Identify which cell holds the provided text, then report its [X, Y] central coordinate. 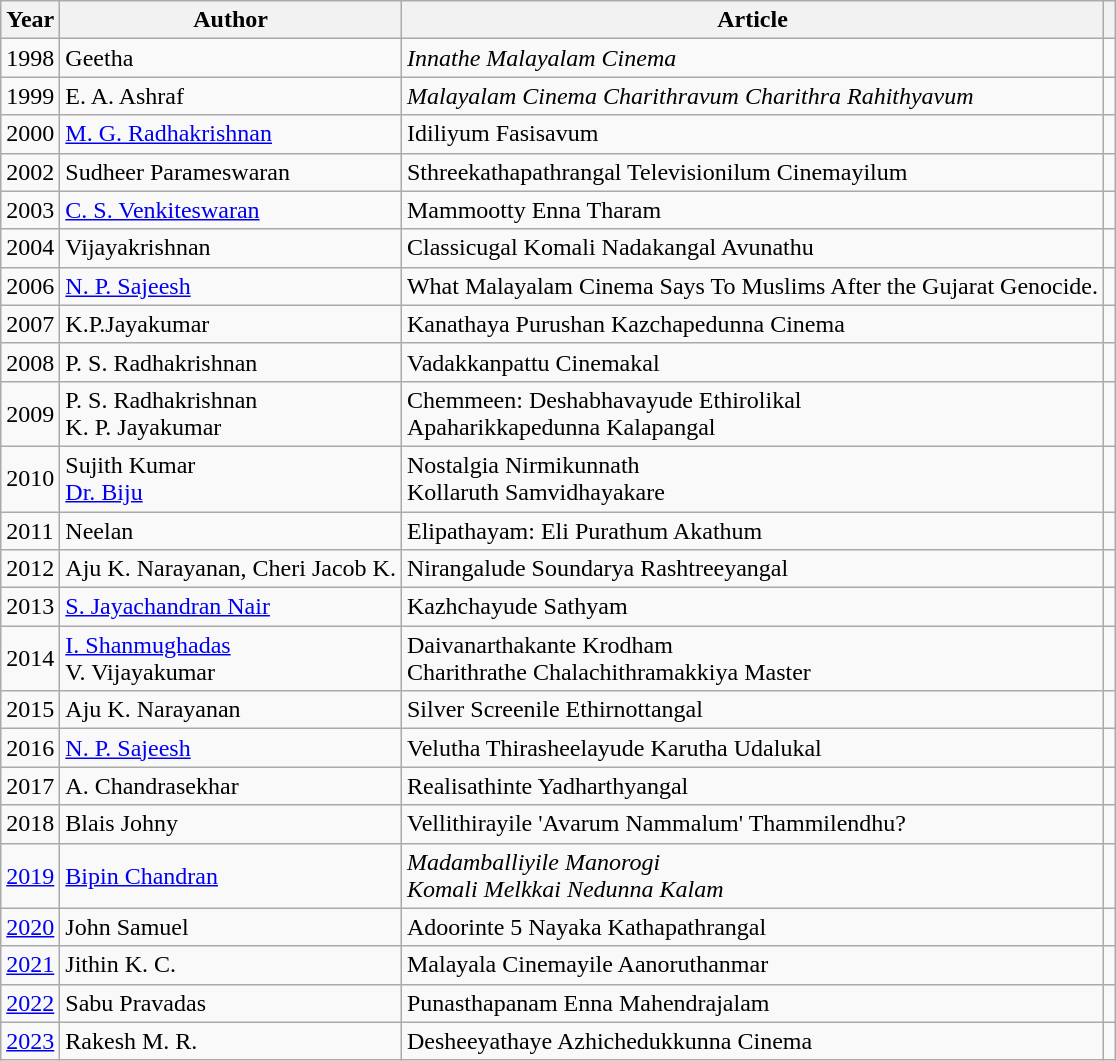
Aju K. Narayanan, Cheri Jacob K. [231, 569]
Malayalam Cinema Charithravum Charithra Rahithyavum [752, 96]
Vadakkanpattu Cinemakal [752, 362]
Realisathinte Yadharthyangal [752, 786]
Mammootty Enna Tharam [752, 210]
Kazhchayude Sathyam [752, 607]
2022 [30, 1003]
Vijayakrishnan [231, 248]
Year [30, 20]
S. Jayachandran Nair [231, 607]
Adoorinte 5 Nayaka Kathapathrangal [752, 927]
Punasthapanam Enna Mahendrajalam [752, 1003]
2012 [30, 569]
A. Chandrasekhar [231, 786]
E. A. Ashraf [231, 96]
K.P.Jayakumar [231, 324]
1999 [30, 96]
Sabu Pravadas [231, 1003]
Blais Johny [231, 824]
2023 [30, 1041]
Sudheer Parameswaran [231, 172]
Desheeyathaye Azhichedukkunna Cinema [752, 1041]
Elipathayam: Eli Purathum Akathum [752, 531]
Idiliyum Fasisavum [752, 134]
Jithin K. C. [231, 965]
Daivanarthakante KrodhamCharithrathe Chalachithramakkiya Master [752, 658]
Innathe Malayalam Cinema [752, 58]
P. S. Radhakrishnan [231, 362]
2003 [30, 210]
2011 [30, 531]
Article [752, 20]
2000 [30, 134]
2013 [30, 607]
Vellithirayile 'Avarum Nammalum' Thammilendhu? [752, 824]
P. S. RadhakrishnanK. P. Jayakumar [231, 414]
2014 [30, 658]
I. ShanmughadasV. Vijayakumar [231, 658]
2009 [30, 414]
What Malayalam Cinema Says To Muslims After the Gujarat Genocide. [752, 286]
2019 [30, 876]
Nirangalude Soundarya Rashtreeyangal [752, 569]
Chemmeen: Deshabhavayude EthirolikalApaharikkapedunna Kalapangal [752, 414]
Author [231, 20]
2020 [30, 927]
Velutha Thirasheelayude Karutha Udalukal [752, 748]
2016 [30, 748]
Classicugal Komali Nadakangal Avunathu [752, 248]
2010 [30, 478]
Bipin Chandran [231, 876]
M. G. Radhakrishnan [231, 134]
Kanathaya Purushan Kazchapedunna Cinema [752, 324]
2008 [30, 362]
Neelan [231, 531]
Malayala Cinemayile Aanoruthanmar [752, 965]
Rakesh M. R. [231, 1041]
Aju K. Narayanan [231, 710]
C. S. Venkiteswaran [231, 210]
Sthreekathapathrangal Televisionilum Cinemayilum [752, 172]
John Samuel [231, 927]
2018 [30, 824]
2007 [30, 324]
2021 [30, 965]
2004 [30, 248]
Madamballiyile ManorogiKomali Melkkai Nedunna Kalam [752, 876]
Nostalgia NirmikunnathKollaruth Samvidhayakare [752, 478]
Silver Screenile Ethirnottangal [752, 710]
2017 [30, 786]
2006 [30, 286]
1998 [30, 58]
2002 [30, 172]
Geetha [231, 58]
2015 [30, 710]
Sujith KumarDr. Biju [231, 478]
